Find where the given text appears and provide that cell's center as (X, Y) coordinate. 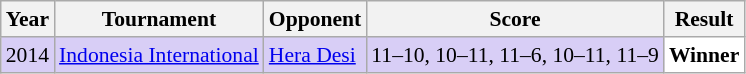
Hera Desi (316, 55)
Score (515, 19)
Result (704, 19)
Winner (704, 55)
Opponent (316, 19)
Year (28, 19)
11–10, 10–11, 11–6, 10–11, 11–9 (515, 55)
2014 (28, 55)
Tournament (159, 19)
Indonesia International (159, 55)
